Output the (x, y) coordinate of the center of the cell containing the given text.  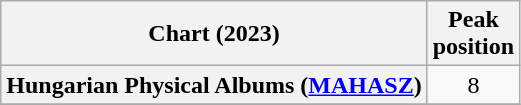
Peakposition (473, 34)
Chart (2023) (214, 34)
8 (473, 85)
Hungarian Physical Albums (MAHASZ) (214, 85)
